From the cell containing the given text, extract its center point as (x, y) coordinate. 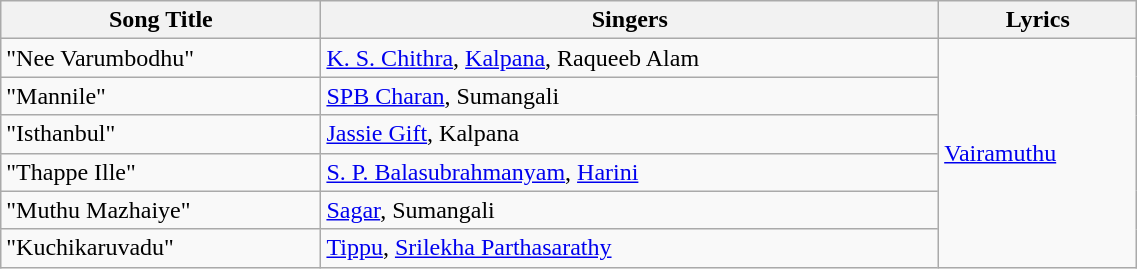
S. P. Balasubrahmanyam, Harini (630, 172)
Vairamuthu (1038, 153)
"Mannile" (161, 96)
Sagar, Sumangali (630, 210)
Jassie Gift, Kalpana (630, 134)
"Kuchikaruvadu" (161, 248)
SPB Charan, Sumangali (630, 96)
"Nee Varumbodhu" (161, 58)
Tippu, Srilekha Parthasarathy (630, 248)
K. S. Chithra, Kalpana, Raqueeb Alam (630, 58)
"Muthu Mazhaiye" (161, 210)
Singers (630, 20)
Lyrics (1038, 20)
"Thappe Ille" (161, 172)
Song Title (161, 20)
"Isthanbul" (161, 134)
